Search for the cell housing the specified text and yield its [x, y] center coordinate. 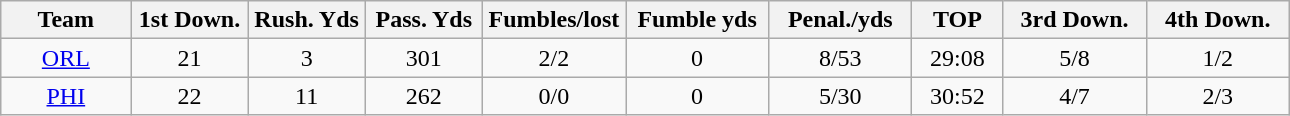
29:08 [958, 58]
Fumbles/lost [554, 20]
1st Down. [190, 20]
30:52 [958, 96]
3rd Down. [1074, 20]
1/2 [1218, 58]
11 [306, 96]
3 [306, 58]
5/30 [840, 96]
4/7 [1074, 96]
2/2 [554, 58]
262 [424, 96]
ORL [66, 58]
2/3 [1218, 96]
Pass. Yds [424, 20]
8/53 [840, 58]
PHI [66, 96]
Rush. Yds [306, 20]
0/0 [554, 96]
4th Down. [1218, 20]
Team [66, 20]
301 [424, 58]
22 [190, 96]
TOP [958, 20]
Fumble yds [698, 20]
5/8 [1074, 58]
21 [190, 58]
Penal./yds [840, 20]
